Search for the cell housing the specified text and yield its (X, Y) center coordinate. 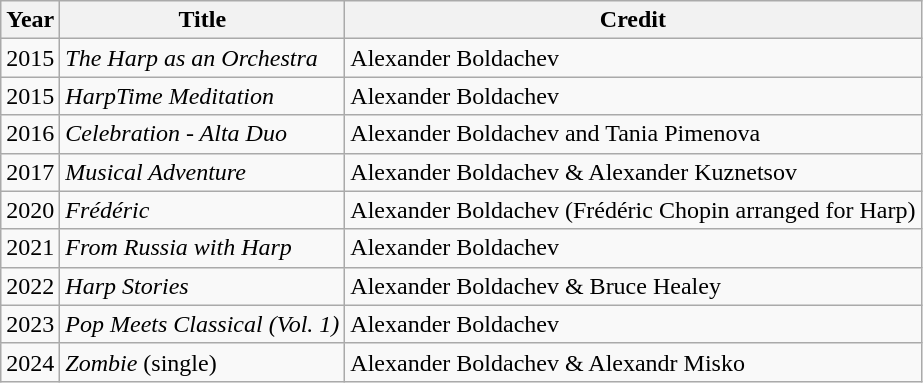
The Harp as an Orchestra (202, 58)
Celebration - Alta Duo (202, 134)
Title (202, 20)
2020 (30, 210)
Zombie (single) (202, 362)
From Russia with Harp (202, 248)
Alexander Boldachev (Frédéric Chopin arranged for Harp) (633, 210)
2023 (30, 324)
HarpTime Meditation (202, 96)
Alexander Boldachev & Alexandr Misko (633, 362)
2024 (30, 362)
Credit (633, 20)
2017 (30, 172)
Alexander Boldachev & Bruce Healey (633, 286)
Pop Meets Classical (Vol. 1) (202, 324)
Frédéric (202, 210)
Year (30, 20)
Alexander Boldachev and Tania Pimenova (633, 134)
2016 (30, 134)
Musical Adventure (202, 172)
2021 (30, 248)
Harp Stories (202, 286)
2022 (30, 286)
Alexander Boldachev & Alexander Kuznetsov (633, 172)
